Determine the (x, y) coordinate at the center of the cell enclosing the given text.  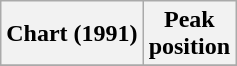
Chart (1991) (72, 34)
Peakposition (189, 34)
